Output the [x, y] coordinate of the center of the cell containing the given text.  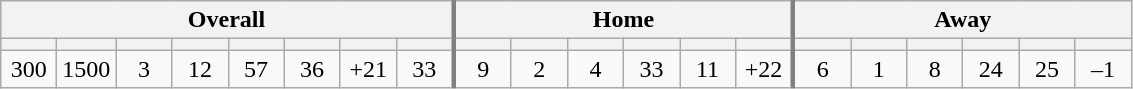
–1 [1103, 69]
3 [144, 69]
6 [822, 69]
+22 [765, 69]
1500 [86, 69]
25 [1047, 69]
Home [624, 20]
36 [312, 69]
24 [991, 69]
300 [29, 69]
Overall [228, 20]
57 [256, 69]
Away [962, 20]
1 [879, 69]
2 [539, 69]
8 [935, 69]
12 [200, 69]
9 [483, 69]
4 [595, 69]
11 [708, 69]
+21 [368, 69]
